Identify which cell holds the provided text, then report its [x, y] central coordinate. 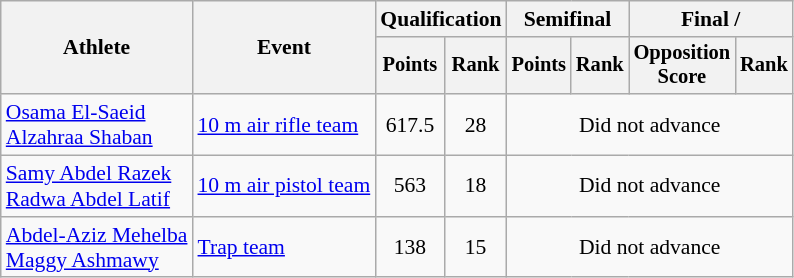
10 m air pistol team [284, 186]
617.5 [410, 124]
28 [476, 124]
Trap team [284, 248]
Abdel-Aziz MehelbaMaggy Ashmawy [97, 248]
138 [410, 248]
OppositionScore [682, 66]
Athlete [97, 48]
18 [476, 186]
Event [284, 48]
Qualification [440, 19]
Final / [711, 19]
15 [476, 248]
Samy Abdel RazekRadwa Abdel Latif [97, 186]
10 m air rifle team [284, 124]
Semifinal [568, 19]
563 [410, 186]
Osama El-SaeidAlzahraa Shaban [97, 124]
